Identify which cell holds the provided text, then report its (X, Y) central coordinate. 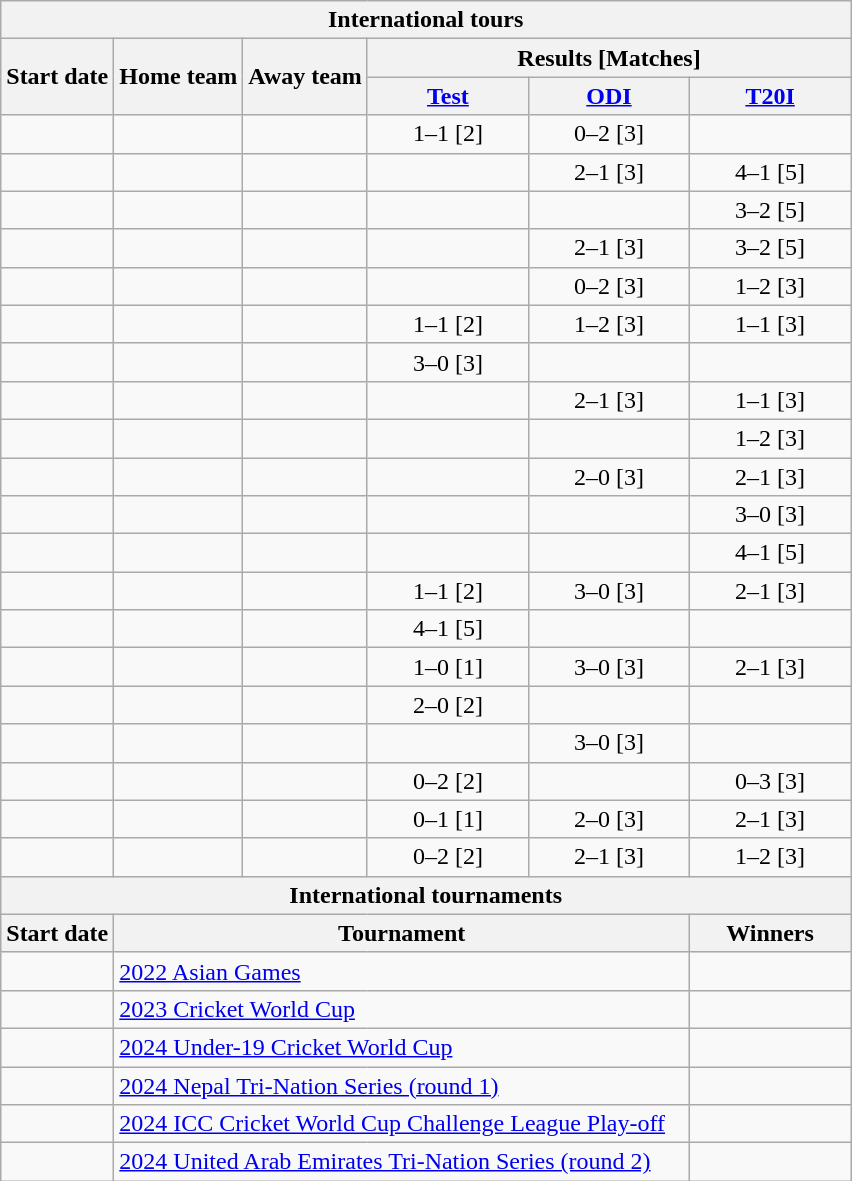
International tours (426, 20)
ODI (608, 96)
2024 ICC Cricket World Cup Challenge League Play-off (402, 1124)
International tournaments (426, 895)
T20I (770, 96)
Tournament (402, 933)
Results [Matches] (608, 58)
2023 Cricket World Cup (402, 1009)
2022 Asian Games (402, 971)
Test (448, 96)
0–3 [3] (770, 781)
2024 United Arab Emirates Tri-Nation Series (round 2) (402, 1162)
Home team (178, 77)
Away team (306, 77)
Winners (770, 933)
2024 Under-19 Cricket World Cup (402, 1047)
2024 Nepal Tri-Nation Series (round 1) (402, 1085)
0–1 [1] (448, 819)
1–0 [1] (448, 667)
2–0 [2] (448, 705)
